Find where the given text appears and provide that cell's center as (x, y) coordinate. 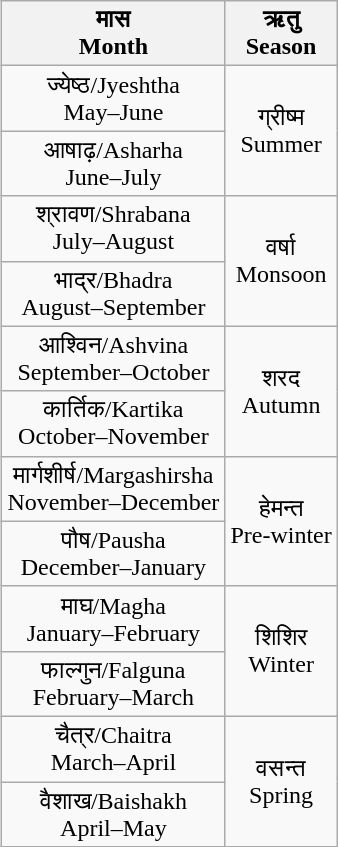
वसन्तSpring (281, 781)
आश्विन/AshvinaSeptember–October (114, 358)
ऋतुSeason (281, 34)
मासMonth (114, 34)
वर्षाMonsoon (281, 261)
माघ/MaghaJanuary–February (114, 618)
शरदAutumn (281, 391)
मार्गशीर्ष/MargashirshaNovember–December (114, 488)
श्रावण/ShrabanaJuly–August (114, 228)
आषाढ़/AsharhaJune–July (114, 164)
वैशाख/BaishakhApril–May (114, 814)
फाल्गुन/FalgunaFebruary–March (114, 684)
हेमन्तPre-winter (281, 521)
पौष/PaushaDecember–January (114, 554)
ग्रीष्मSummer (281, 131)
चैत्र/ChaitraMarch–April (114, 748)
शिशिरWinter (281, 651)
कार्तिक/KartikaOctober–November (114, 424)
भाद्र/BhadraAugust–September (114, 294)
ज्येष्ठ/JyeshthaMay–June (114, 98)
